Find where the given text appears and provide that cell's center as [x, y] coordinate. 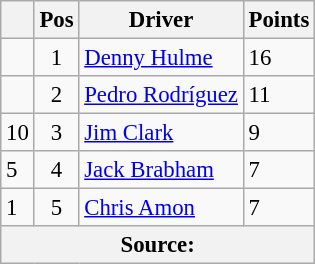
Pedro Rodríguez [161, 95]
9 [278, 133]
3 [56, 133]
Points [278, 20]
Pos [56, 20]
Denny Hulme [161, 58]
10 [18, 133]
Jim Clark [161, 133]
11 [278, 95]
16 [278, 58]
Driver [161, 20]
Source: [158, 245]
2 [56, 95]
Chris Amon [161, 208]
4 [56, 170]
Jack Brabham [161, 170]
